Capture the cell that displays the provided text and extract its (X, Y) central coordinate. 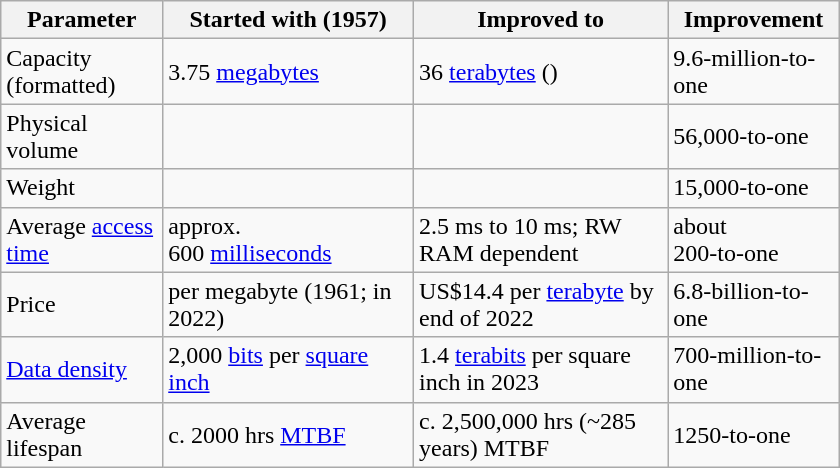
Average lifespan (82, 434)
15,000-to-one (754, 188)
about200-to-one (754, 240)
US$14.4 per terabyte by end of 2022 (541, 304)
Started with (1957) (288, 20)
2,000 bits per square inch (288, 370)
Weight (82, 188)
Price (82, 304)
3.75 megabytes (288, 72)
Data density (82, 370)
36 terabytes () (541, 72)
Parameter (82, 20)
1250-to-one (754, 434)
56,000-to-one (754, 136)
1.4 terabits per square inch in 2023 (541, 370)
2.5 ms to 10 ms; RW RAM dependent (541, 240)
Improvement (754, 20)
c. 2,500,000 hrs (~285 years) MTBF (541, 434)
9.6-million-to-one (754, 72)
Capacity(formatted) (82, 72)
700-million-to-one (754, 370)
Physical volume (82, 136)
approx. 600 milliseconds (288, 240)
Average access time (82, 240)
c. 2000 hrs MTBF (288, 434)
per megabyte (1961; in 2022) (288, 304)
Improved to (541, 20)
6.8-billion-to-one (754, 304)
